Find where the given text appears and provide that cell's center as [X, Y] coordinate. 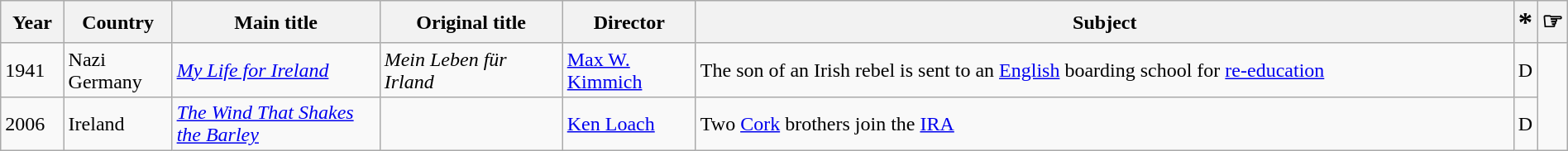
Subject [1105, 22]
Nazi Germany [117, 69]
The Wind That Shakes the Barley [276, 124]
1941 [32, 69]
Mein Leben für Irland [471, 69]
Two Cork brothers join the IRA [1105, 124]
Director [629, 22]
Year [32, 22]
* [1525, 22]
Main title [276, 22]
Ireland [117, 124]
Country [117, 22]
The son of an Irish rebel is sent to an English boarding school for re-education [1105, 69]
My Life for Ireland [276, 69]
2006 [32, 124]
Ken Loach [629, 124]
☞ [1553, 22]
Max W. Kimmich [629, 69]
Original title [471, 22]
